Scan for the cell matching the given text and deliver its [x, y] coordinate at center. 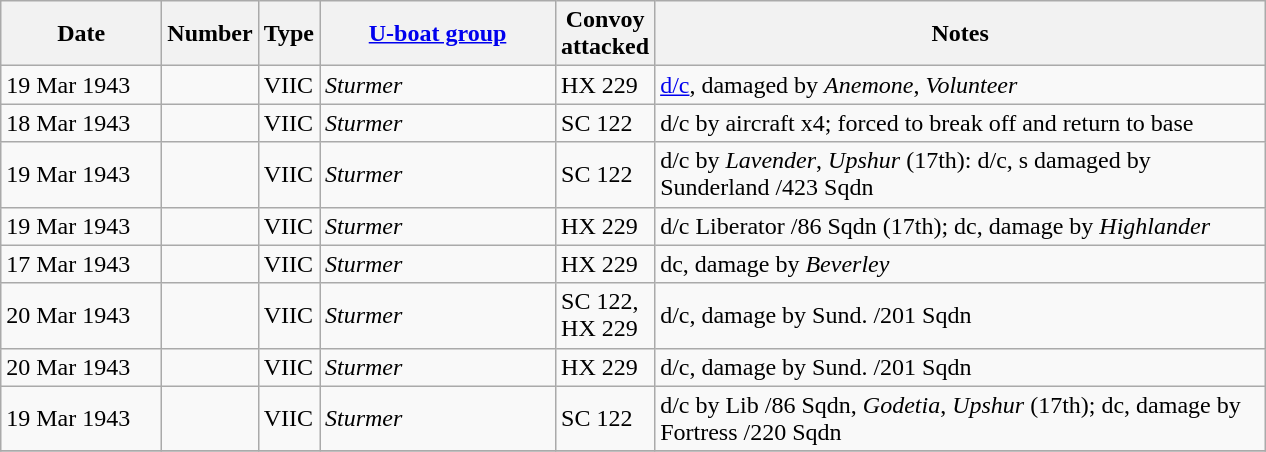
Date [82, 34]
SC 122, HX 229 [606, 316]
d/c by aircraft x4; forced to break off and return to base [960, 123]
Type [288, 34]
17 Mar 1943 [82, 264]
d/c Liberator /86 Sqdn (17th); dc, damage by Highlander [960, 226]
U-boat group [438, 34]
dc, damage by Beverley [960, 264]
Convoy attacked [606, 34]
d/c, damaged by Anemone, Volunteer [960, 85]
Notes [960, 34]
d/c by Lib /86 Sqdn, Godetia, Upshur (17th); dc, damage by Fortress /220 Sqdn [960, 418]
18 Mar 1943 [82, 123]
d/c by Lavender, Upshur (17th): d/c, s damaged by Sunderland /423 Sqdn [960, 174]
Number [210, 34]
